Extract the (x, y) coordinate from the center of the cell holding the provided text.  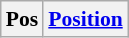
Position (85, 19)
Pos (22, 19)
